Identify which cell holds the provided text, then report its [x, y] central coordinate. 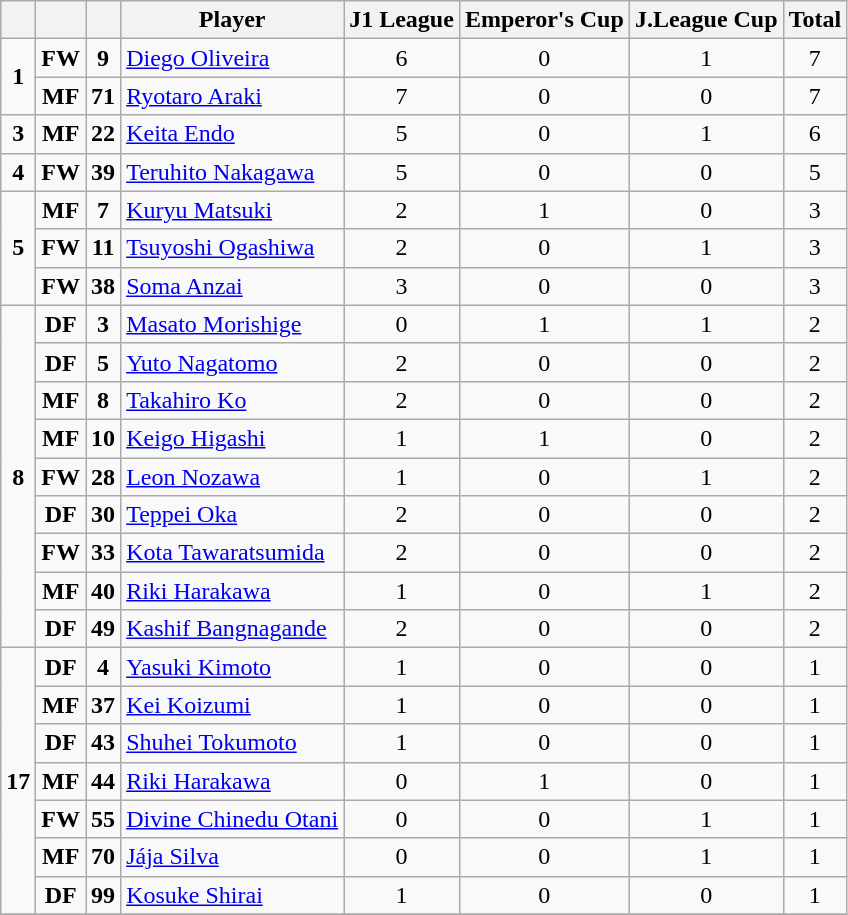
39 [104, 172]
Kei Koizumi [232, 705]
70 [104, 857]
11 [104, 248]
49 [104, 629]
Yasuki Kimoto [232, 667]
38 [104, 286]
Shuhei Tokumoto [232, 743]
Player [232, 20]
Ryotaro Araki [232, 96]
28 [104, 477]
J.League Cup [706, 20]
Emperor's Cup [544, 20]
Tsuyoshi Ogashiwa [232, 248]
Diego Oliveira [232, 58]
Masato Morishige [232, 324]
Soma Anzai [232, 286]
40 [104, 591]
43 [104, 743]
Jája Silva [232, 857]
17 [18, 781]
Total [815, 20]
Keita Endo [232, 134]
Kashif Bangnagande [232, 629]
Teppei Oka [232, 515]
Leon Nozawa [232, 477]
30 [104, 515]
Divine Chinedu Otani [232, 819]
10 [104, 438]
Kosuke Shirai [232, 895]
Yuto Nagatomo [232, 362]
Takahiro Ko [232, 400]
44 [104, 781]
Keigo Higashi [232, 438]
J1 League [402, 20]
Kuryu Matsuki [232, 210]
Teruhito Nakagawa [232, 172]
99 [104, 895]
Kota Tawaratsumida [232, 553]
37 [104, 705]
9 [104, 58]
71 [104, 96]
22 [104, 134]
33 [104, 553]
55 [104, 819]
